Find where the given text appears and provide that cell's center as [X, Y] coordinate. 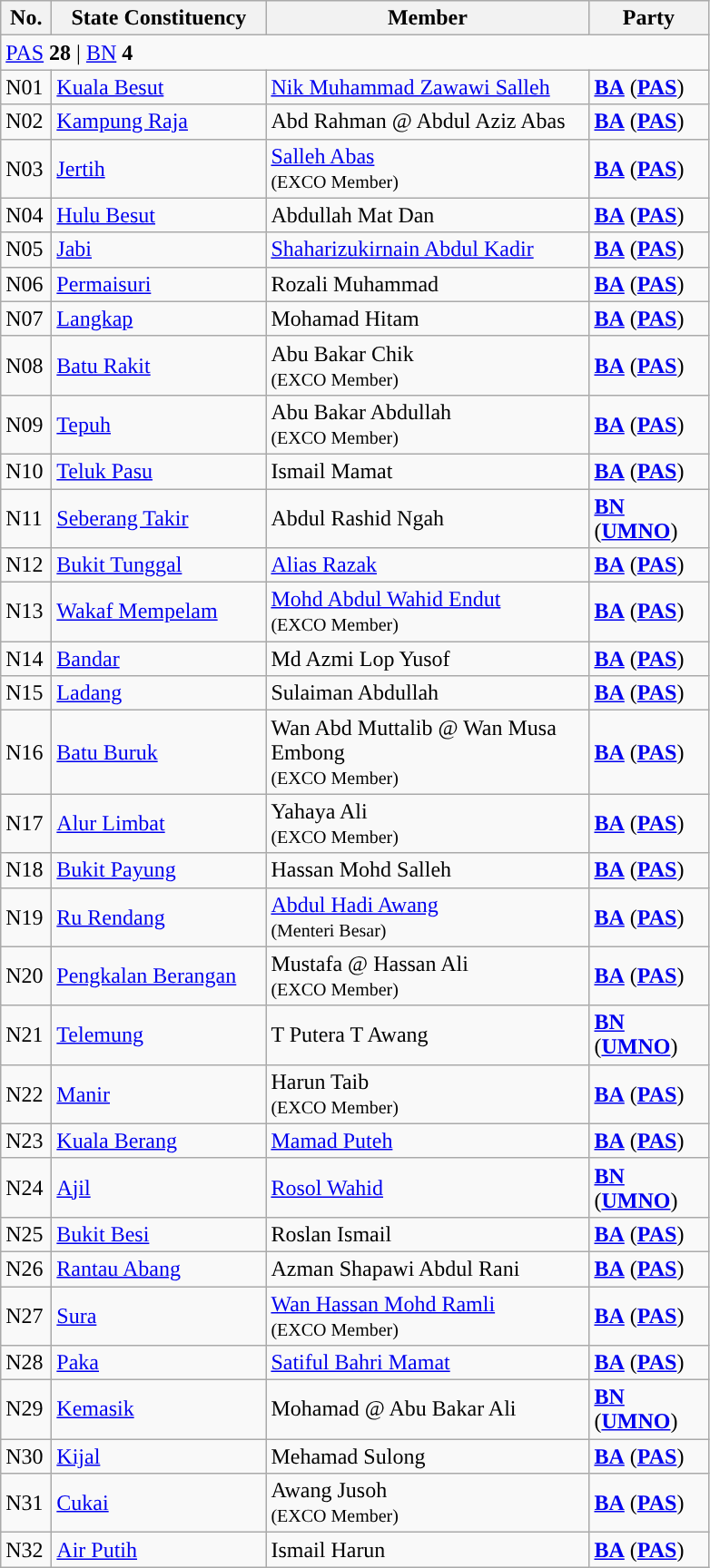
Kuala Besut [159, 87]
Roslan Ismail [428, 1234]
Awang Jusoh(EXCO Member) [428, 1503]
N19 [26, 916]
N05 [26, 250]
N23 [26, 1141]
Shaharizukirnain Abdul Kadir [428, 250]
Jertih [159, 169]
Mamad Puteh [428, 1141]
Azman Shapawi Abdul Rani [428, 1269]
Abdul Rashid Ngah [428, 517]
Mohamad @ Abu Bakar Ali [428, 1410]
N02 [26, 122]
N24 [26, 1187]
Abu Bakar Abdullah(EXCO Member) [428, 425]
N10 [26, 471]
Mohd Abdul Wahid Endut(EXCO Member) [428, 612]
Md Azmi Lop Yusof [428, 659]
Salleh Abas(EXCO Member) [428, 169]
N03 [26, 169]
N26 [26, 1269]
Nik Muhammad Zawawi Salleh [428, 87]
State Constituency [159, 18]
Harun Taib(EXCO Member) [428, 1094]
N15 [26, 693]
N01 [26, 87]
Alur Limbat [159, 824]
Hulu Besut [159, 215]
Telemung [159, 1034]
Yahaya Ali(EXCO Member) [428, 824]
N18 [26, 870]
Kemasik [159, 1410]
N14 [26, 659]
N29 [26, 1410]
Alias Razak [428, 565]
Paka [159, 1363]
Bandar [159, 659]
N25 [26, 1234]
Satiful Bahri Mamat [428, 1363]
Permaisuri [159, 284]
Bukit Tunggal [159, 565]
Bukit Besi [159, 1234]
Langkap [159, 318]
Wakaf Mempelam [159, 612]
Member [428, 18]
Mehamad Sulong [428, 1456]
N07 [26, 318]
Batu Rakit [159, 365]
Sura [159, 1316]
Teluk Pasu [159, 471]
Wan Abd Muttalib @ Wan Musa Embong(EXCO Member) [428, 752]
N20 [26, 976]
Batu Buruk [159, 752]
N22 [26, 1094]
Ladang [159, 693]
Pengkalan Berangan [159, 976]
N04 [26, 215]
PAS 28 | BN 4 [354, 53]
N17 [26, 824]
N08 [26, 365]
N27 [26, 1316]
N12 [26, 565]
N28 [26, 1363]
Rosol Wahid [428, 1187]
Air Putih [159, 1550]
Manir [159, 1094]
Rantau Abang [159, 1269]
N06 [26, 284]
Rozali Muhammad [428, 284]
N32 [26, 1550]
Abu Bakar Chik(EXCO Member) [428, 365]
Ismail Harun [428, 1550]
Abdul Hadi Awang(Menteri Besar) [428, 916]
Mustafa @ Hassan Ali(EXCO Member) [428, 976]
Abd Rahman @ Abdul Aziz Abas [428, 122]
Kijal [159, 1456]
Bukit Payung [159, 870]
Ajil [159, 1187]
No. [26, 18]
Tepuh [159, 425]
T Putera T Awang [428, 1034]
Ru Rendang [159, 916]
Party [648, 18]
Hassan Mohd Salleh [428, 870]
Mohamad Hitam [428, 318]
N09 [26, 425]
Ismail Mamat [428, 471]
Wan Hassan Mohd Ramli(EXCO Member) [428, 1316]
N11 [26, 517]
N13 [26, 612]
Sulaiman Abdullah [428, 693]
Kampung Raja [159, 122]
Seberang Takir [159, 517]
N30 [26, 1456]
Cukai [159, 1503]
Jabi [159, 250]
N31 [26, 1503]
Abdullah Mat Dan [428, 215]
N21 [26, 1034]
Kuala Berang [159, 1141]
N16 [26, 752]
